Detect which cell encompasses the target text, then output its [X, Y] center coordinate. 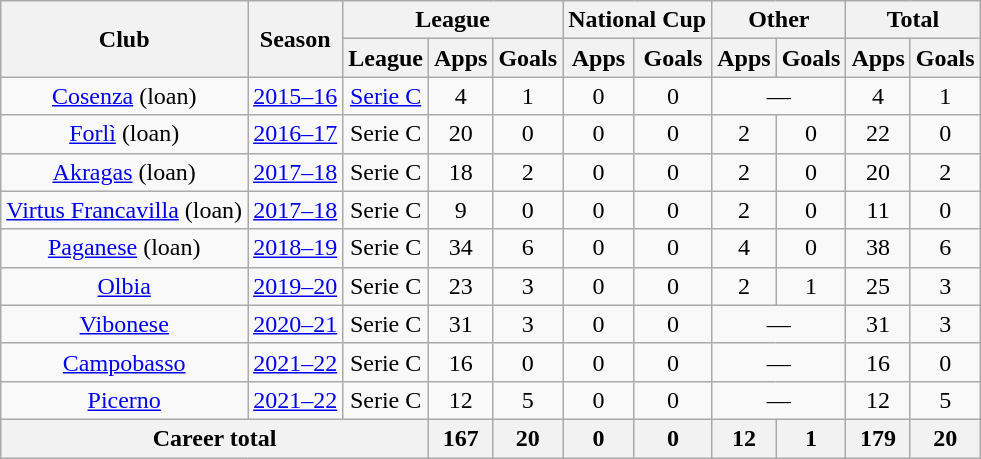
18 [460, 172]
Akragas (loan) [124, 172]
Other [779, 20]
Season [296, 39]
167 [460, 438]
9 [460, 210]
Paganese (loan) [124, 248]
25 [878, 286]
11 [878, 210]
38 [878, 248]
2018–19 [296, 248]
Campobasso [124, 362]
2015–16 [296, 96]
Vibonese [124, 324]
National Cup [638, 20]
23 [460, 286]
Forlì (loan) [124, 134]
179 [878, 438]
Career total [215, 438]
2016–17 [296, 134]
2019–20 [296, 286]
Club [124, 39]
22 [878, 134]
2020–21 [296, 324]
34 [460, 248]
Cosenza (loan) [124, 96]
Olbia [124, 286]
Total [913, 20]
Picerno [124, 400]
Virtus Francavilla (loan) [124, 210]
